For the text-containing cell, return its midpoint in [x, y] coordinate format. 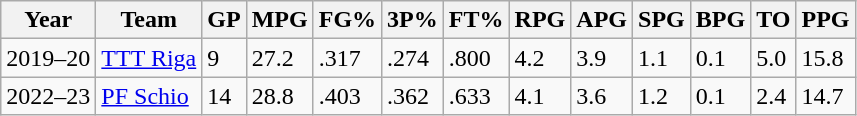
3P% [413, 20]
Team [149, 20]
Year [48, 20]
27.2 [280, 58]
PPG [826, 20]
1.1 [662, 58]
MPG [280, 20]
GP [224, 20]
TO [774, 20]
.800 [476, 58]
14 [224, 96]
APG [602, 20]
BPG [720, 20]
2.4 [774, 96]
5.0 [774, 58]
3.6 [602, 96]
RPG [540, 20]
9 [224, 58]
.274 [413, 58]
FG% [347, 20]
15.8 [826, 58]
.362 [413, 96]
14.7 [826, 96]
.317 [347, 58]
4.2 [540, 58]
TTT Riga [149, 58]
.633 [476, 96]
28.8 [280, 96]
SPG [662, 20]
1.2 [662, 96]
.403 [347, 96]
FT% [476, 20]
2022–23 [48, 96]
2019–20 [48, 58]
4.1 [540, 96]
PF Schio [149, 96]
3.9 [602, 58]
